Search for the cell housing the specified text and yield its (x, y) center coordinate. 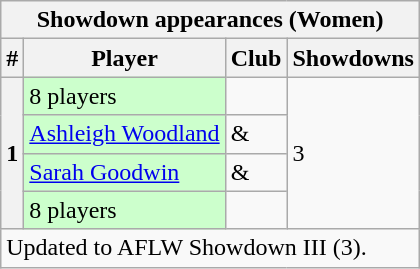
3 (353, 153)
Updated to AFLW Showdown III (3). (210, 248)
1 (12, 153)
Player (124, 58)
Ashleigh Woodland (124, 134)
# (12, 58)
Club (256, 58)
Sarah Goodwin (124, 172)
Showdown appearances (Women) (210, 20)
Showdowns (353, 58)
